Search for the cell housing the specified text and yield its [x, y] center coordinate. 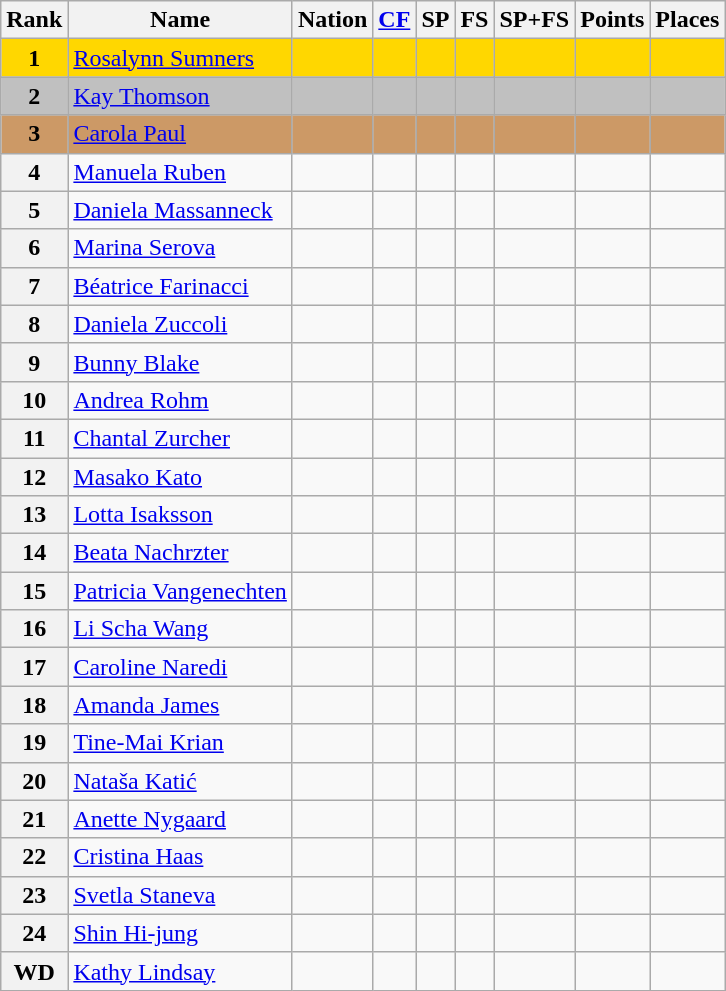
3 [34, 134]
Kay Thomson [180, 96]
Masako Kato [180, 477]
16 [34, 629]
14 [34, 553]
Points [612, 20]
Beata Nachrzter [180, 553]
Name [180, 20]
Tine-Mai Krian [180, 743]
Manuela Ruben [180, 172]
12 [34, 477]
Amanda James [180, 705]
Andrea Rohm [180, 400]
Li Scha Wang [180, 629]
Nation [332, 20]
19 [34, 743]
11 [34, 438]
2 [34, 96]
SP+FS [534, 20]
Cristina Haas [180, 857]
Béatrice Farinacci [180, 286]
WD [34, 971]
21 [34, 819]
22 [34, 857]
1 [34, 58]
4 [34, 172]
20 [34, 781]
6 [34, 248]
Rank [34, 20]
5 [34, 210]
Rosalynn Sumners [180, 58]
8 [34, 324]
Daniela Zuccoli [180, 324]
SP [436, 20]
Lotta Isaksson [180, 515]
15 [34, 591]
Marina Serova [180, 248]
Carola Paul [180, 134]
Bunny Blake [180, 362]
Svetla Staneva [180, 895]
10 [34, 400]
9 [34, 362]
18 [34, 705]
CF [394, 20]
Places [688, 20]
Daniela Massanneck [180, 210]
Caroline Naredi [180, 667]
Nataša Katić [180, 781]
Kathy Lindsay [180, 971]
Patricia Vangenechten [180, 591]
7 [34, 286]
Chantal Zurcher [180, 438]
17 [34, 667]
13 [34, 515]
FS [474, 20]
Shin Hi-jung [180, 933]
Anette Nygaard [180, 819]
23 [34, 895]
24 [34, 933]
